From the cell containing the given text, extract its center point as (X, Y) coordinate. 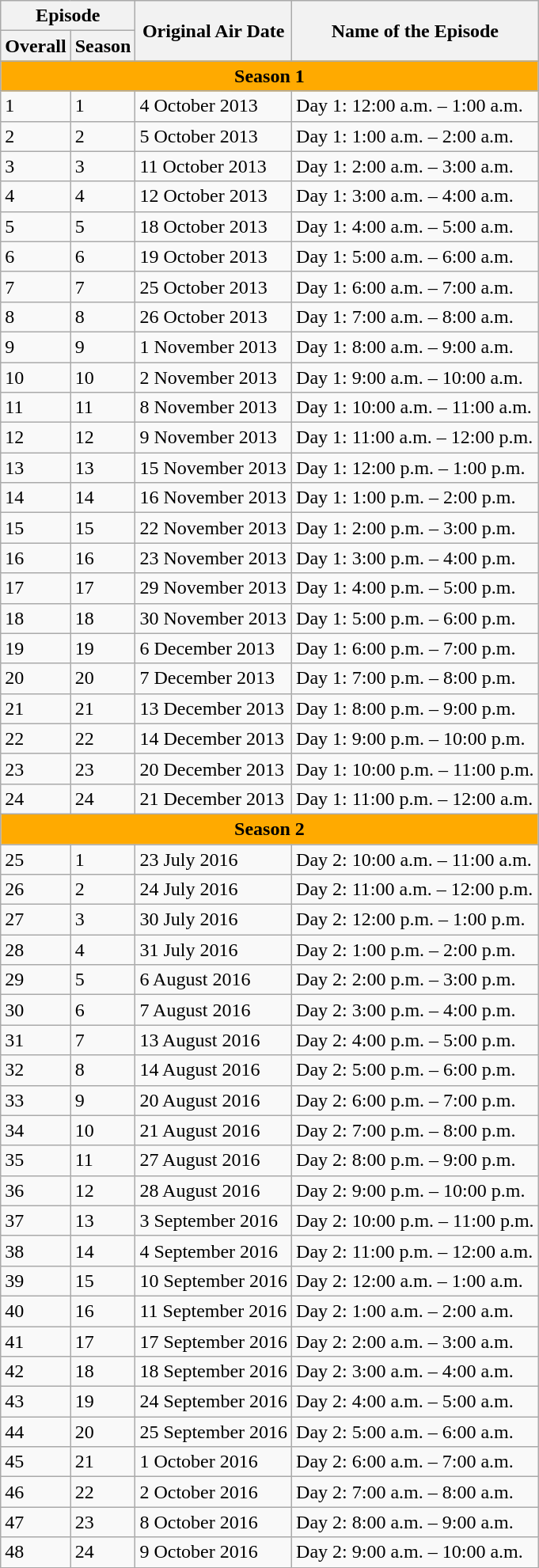
Day 1: 12:00 a.m. – 1:00 a.m. (416, 106)
25 October 2013 (214, 287)
Day 2: 8:00 a.m. – 9:00 a.m. (416, 1522)
13 December 2013 (214, 708)
42 (36, 1372)
4 October 2013 (214, 106)
8 November 2013 (214, 408)
Season 1 (269, 76)
Day 2: 8:00 p.m. – 9:00 p.m. (416, 1160)
Day 2: 1:00 p.m. – 2:00 p.m. (416, 950)
7 December 2013 (214, 678)
30 November 2013 (214, 618)
23 July 2016 (214, 859)
9 October 2016 (214, 1552)
Name of the Episode (416, 31)
Day 1: 8:00 a.m. – 9:00 a.m. (416, 347)
20 August 2016 (214, 1100)
30 (36, 1010)
Day 1: 9:00 p.m. – 10:00 p.m. (416, 738)
30 July 2016 (214, 920)
Day 2: 7:00 a.m. – 8:00 a.m. (416, 1492)
19 October 2013 (214, 256)
23 November 2013 (214, 558)
Day 1: 6:00 a.m. – 7:00 a.m. (416, 287)
Season (103, 46)
31 (36, 1040)
45 (36, 1462)
Day 2: 1:00 a.m. – 2:00 a.m. (416, 1311)
6 August 2016 (214, 980)
Day 1: 5:00 p.m. – 6:00 p.m. (416, 618)
Day 2: 6:00 a.m. – 7:00 a.m. (416, 1462)
Day 1: 8:00 p.m. – 9:00 p.m. (416, 708)
Day 1: 3:00 a.m. – 4:00 a.m. (416, 196)
46 (36, 1492)
Day 2: 11:00 a.m. – 12:00 p.m. (416, 890)
Day 2: 12:00 p.m. – 1:00 p.m. (416, 920)
Day 2: 2:00 a.m. – 3:00 a.m. (416, 1342)
37 (36, 1221)
33 (36, 1100)
27 August 2016 (214, 1160)
28 (36, 950)
32 (36, 1070)
Day 2: 9:00 a.m. – 10:00 a.m. (416, 1552)
Day 2: 4:00 a.m. – 5:00 a.m. (416, 1402)
5 October 2013 (214, 136)
36 (36, 1190)
43 (36, 1402)
3 September 2016 (214, 1221)
Day 1: 11:00 a.m. – 12:00 p.m. (416, 438)
35 (36, 1160)
Day 1: 7:00 a.m. – 8:00 a.m. (416, 317)
Day 1: 11:00 p.m. – 12:00 a.m. (416, 799)
28 August 2016 (214, 1190)
11 September 2016 (214, 1311)
20 December 2013 (214, 769)
Day 1: 2:00 a.m. – 3:00 a.m. (416, 166)
Day 2: 12:00 a.m. – 1:00 a.m. (416, 1281)
1 October 2016 (214, 1462)
Day 1: 3:00 p.m. – 4:00 p.m. (416, 558)
34 (36, 1130)
Episode (68, 16)
Day 2: 10:00 p.m. – 11:00 p.m. (416, 1221)
4 September 2016 (214, 1251)
9 November 2013 (214, 438)
Day 1: 4:00 p.m. – 5:00 p.m. (416, 588)
25 September 2016 (214, 1432)
1 November 2013 (214, 347)
Day 2: 10:00 a.m. – 11:00 a.m. (416, 859)
16 November 2013 (214, 498)
27 (36, 920)
14 December 2013 (214, 738)
Day 2: 3:00 p.m. – 4:00 p.m. (416, 1010)
Day 1: 7:00 p.m. – 8:00 p.m. (416, 678)
Day 1: 9:00 a.m. – 10:00 a.m. (416, 378)
11 October 2013 (214, 166)
29 November 2013 (214, 588)
Day 1: 2:00 p.m. – 3:00 p.m. (416, 528)
Day 2: 4:00 p.m. – 5:00 p.m. (416, 1040)
Day 1: 6:00 p.m. – 7:00 p.m. (416, 648)
15 November 2013 (214, 468)
17 September 2016 (214, 1342)
Day 1: 5:00 a.m. – 6:00 a.m. (416, 256)
14 August 2016 (214, 1070)
8 October 2016 (214, 1522)
Day 2: 3:00 a.m. – 4:00 a.m. (416, 1372)
Original Air Date (214, 31)
31 July 2016 (214, 950)
24 September 2016 (214, 1402)
Day 2: 11:00 p.m. – 12:00 a.m. (416, 1251)
Day 1: 10:00 p.m. – 11:00 p.m. (416, 769)
12 October 2013 (214, 196)
Day 1: 4:00 a.m. – 5:00 a.m. (416, 226)
26 October 2013 (214, 317)
18 October 2013 (214, 226)
41 (36, 1342)
2 November 2013 (214, 378)
40 (36, 1311)
44 (36, 1432)
Season 2 (269, 829)
Day 1: 1:00 p.m. – 2:00 p.m. (416, 498)
24 July 2016 (214, 890)
7 August 2016 (214, 1010)
26 (36, 890)
2 October 2016 (214, 1492)
Day 1: 1:00 a.m. – 2:00 a.m. (416, 136)
13 August 2016 (214, 1040)
Day 1: 12:00 p.m. – 1:00 p.m. (416, 468)
47 (36, 1522)
21 December 2013 (214, 799)
Overall (36, 46)
10 September 2016 (214, 1281)
Day 2: 5:00 a.m. – 6:00 a.m. (416, 1432)
Day 2: 6:00 p.m. – 7:00 p.m. (416, 1100)
21 August 2016 (214, 1130)
39 (36, 1281)
22 November 2013 (214, 528)
Day 2: 2:00 p.m. – 3:00 p.m. (416, 980)
18 September 2016 (214, 1372)
Day 2: 9:00 p.m. – 10:00 p.m. (416, 1190)
25 (36, 859)
48 (36, 1552)
6 December 2013 (214, 648)
Day 2: 5:00 p.m. – 6:00 p.m. (416, 1070)
29 (36, 980)
Day 2: 7:00 p.m. – 8:00 p.m. (416, 1130)
Day 1: 10:00 a.m. – 11:00 a.m. (416, 408)
38 (36, 1251)
